From the cell containing the given text, extract its center point as [X, Y] coordinate. 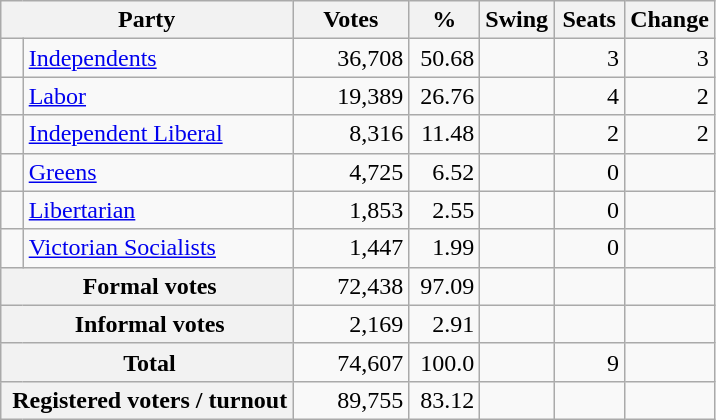
74,607 [351, 362]
100.0 [444, 362]
% [444, 20]
4,725 [351, 172]
6.52 [444, 172]
50.68 [444, 58]
19,389 [351, 96]
1,447 [351, 248]
2,169 [351, 324]
Change [670, 20]
Votes [351, 20]
2.91 [444, 324]
Independents [158, 58]
89,755 [351, 400]
2.55 [444, 210]
Labor [158, 96]
Greens [158, 172]
1,853 [351, 210]
97.09 [444, 286]
83.12 [444, 400]
Seats [590, 20]
26.76 [444, 96]
Independent Liberal [158, 134]
36,708 [351, 58]
Informal votes [147, 324]
Libertarian [158, 210]
1.99 [444, 248]
Registered voters / turnout [147, 400]
11.48 [444, 134]
9 [590, 362]
4 [590, 96]
8,316 [351, 134]
Victorian Socialists [158, 248]
Formal votes [147, 286]
72,438 [351, 286]
Total [147, 362]
Swing [517, 20]
Party [147, 20]
